Extract the (x, y) coordinate from the center of the cell holding the provided text.  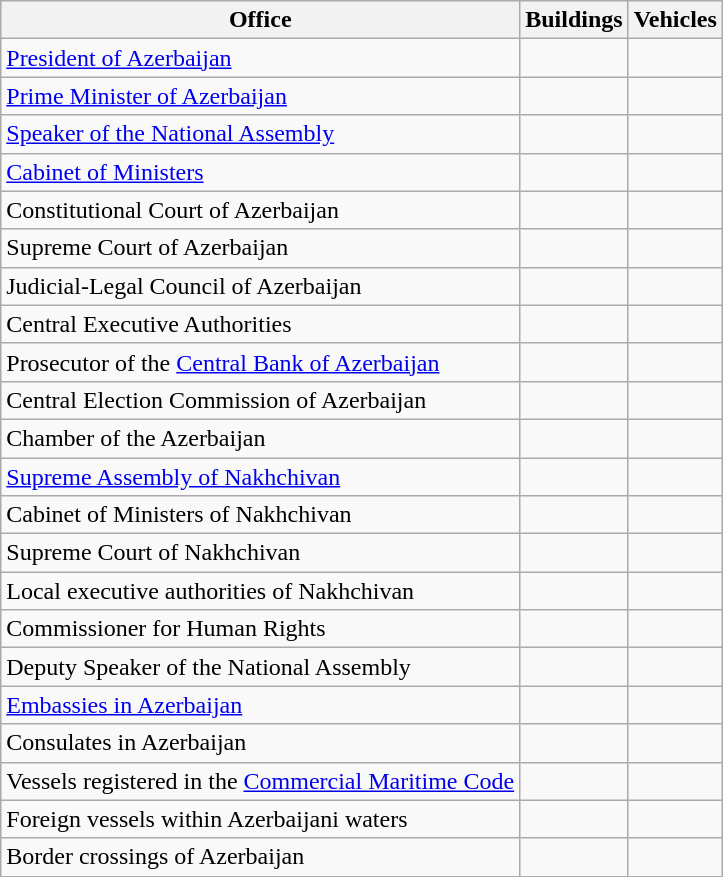
Cabinet of Ministers (260, 172)
Supreme Court of Nakhchivan (260, 553)
Cabinet of Ministers of Nakhchivan (260, 515)
Speaker of the National Assembly (260, 134)
Foreign vessels within Azerbaijani waters (260, 819)
Supreme Court of Azerbaijan (260, 248)
Embassies in Azerbaijan (260, 705)
Border crossings of Azerbaijan (260, 857)
Prime Minister of Azerbaijan (260, 96)
Vehicles (675, 20)
Prosecutor of the Central Bank of Azerbaijan (260, 362)
Judicial-Legal Council of Azerbaijan (260, 286)
Constitutional Court of Azerbaijan (260, 210)
Central Election Commission of Azerbaijan (260, 400)
Vessels registered in the Commercial Maritime Code (260, 781)
Local executive authorities of Nakhchivan (260, 591)
Commissioner for Human Rights (260, 629)
President of Azerbaijan (260, 58)
Consulates in Azerbaijan (260, 743)
Chamber of the Azerbaijan (260, 438)
Supreme Assembly of Nakhchivan (260, 477)
Central Executive Authorities (260, 324)
Office (260, 20)
Deputy Speaker of the National Assembly (260, 667)
Buildings (574, 20)
